Return (x, y) of the center of cell containing provided text 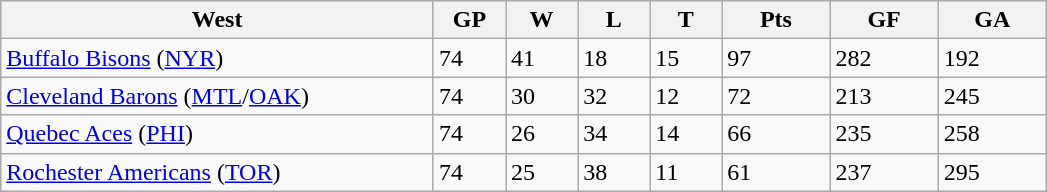
Quebec Aces (PHI) (218, 134)
245 (992, 96)
14 (686, 134)
GA (992, 20)
Pts (776, 20)
61 (776, 172)
237 (884, 172)
41 (542, 58)
GF (884, 20)
97 (776, 58)
West (218, 20)
32 (614, 96)
38 (614, 172)
18 (614, 58)
Cleveland Barons (MTL/OAK) (218, 96)
GP (469, 20)
34 (614, 134)
30 (542, 96)
258 (992, 134)
66 (776, 134)
11 (686, 172)
12 (686, 96)
W (542, 20)
T (686, 20)
295 (992, 172)
Buffalo Bisons (NYR) (218, 58)
213 (884, 96)
15 (686, 58)
26 (542, 134)
Rochester Americans (TOR) (218, 172)
25 (542, 172)
235 (884, 134)
L (614, 20)
282 (884, 58)
72 (776, 96)
192 (992, 58)
